Detect which cell encompasses the target text, then output its [x, y] center coordinate. 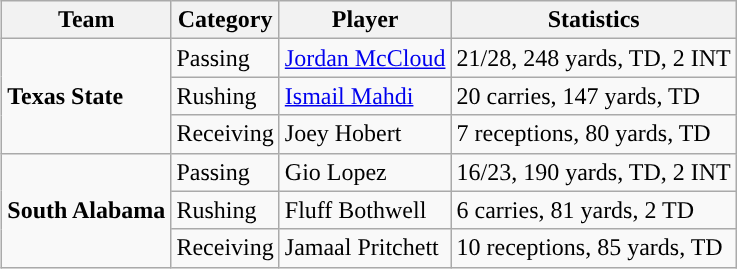
Jordan McCloud [365, 58]
Team [86, 20]
Jamaal Pritchett [365, 248]
South Alabama [86, 210]
Texas State [86, 96]
Ismail Mahdi [365, 96]
Player [365, 20]
10 receptions, 85 yards, TD [594, 248]
Fluff Bothwell [365, 210]
16/23, 190 yards, TD, 2 INT [594, 172]
6 carries, 81 yards, 2 TD [594, 210]
21/28, 248 yards, TD, 2 INT [594, 58]
Statistics [594, 20]
7 receptions, 80 yards, TD [594, 134]
Joey Hobert [365, 134]
Gio Lopez [365, 172]
Category [225, 20]
20 carries, 147 yards, TD [594, 96]
